Return the [x, y] coordinate for the center point of the cell that contains the specified text.  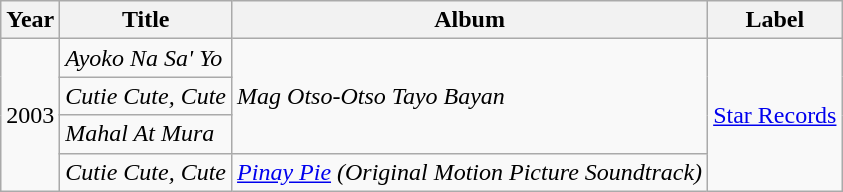
Title [146, 20]
Label [775, 20]
Ayoko Na Sa' Yo [146, 58]
2003 [30, 115]
Pinay Pie (Original Motion Picture Soundtrack) [470, 172]
Year [30, 20]
Album [470, 20]
Mag Otso-Otso Tayo Bayan [470, 96]
Star Records [775, 115]
Mahal At Mura [146, 134]
